Identify which cell holds the provided text, then report its (x, y) central coordinate. 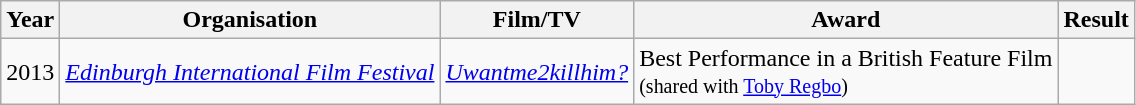
Result (1096, 20)
Year (30, 20)
Organisation (250, 20)
Edinburgh International Film Festival (250, 72)
2013 (30, 72)
Award (846, 20)
Best Performance in a British Feature Film(shared with Toby Regbo) (846, 72)
Film/TV (537, 20)
Uwantme2killhim? (537, 72)
